Detect which cell encompasses the target text, then output its (X, Y) center coordinate. 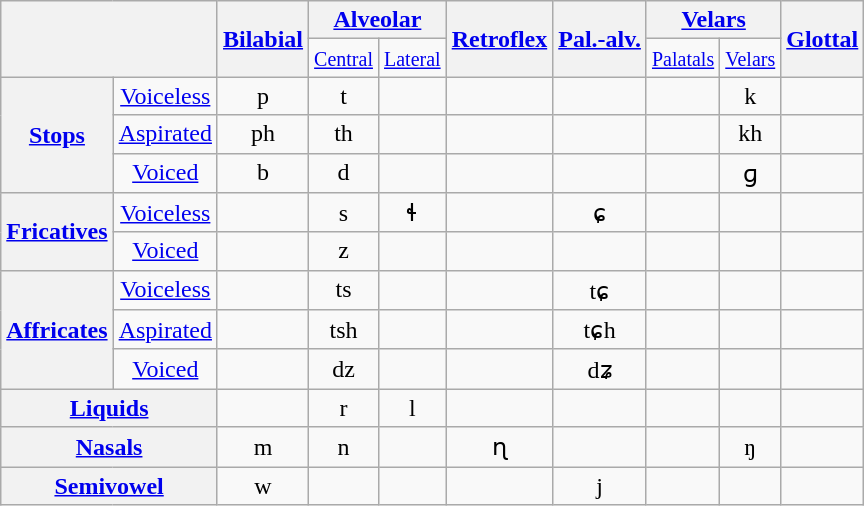
ŋ (750, 447)
z (344, 251)
Liquids (110, 408)
Palatals (682, 58)
Fricatives (57, 232)
Alveolar (378, 20)
tɕh (600, 330)
dʑ (600, 369)
l (412, 408)
n (344, 447)
ɕ (600, 213)
b (262, 173)
Lateral (412, 58)
Semivowel (110, 485)
tsh (344, 330)
tɕ (600, 290)
p (262, 96)
th (344, 134)
Nasals (110, 447)
s (344, 213)
dz (344, 369)
Pal.-alv. (600, 39)
Stops (57, 135)
kh (750, 134)
Affricates (57, 330)
k (750, 96)
Bilabial (262, 39)
Retroflex (500, 39)
ph (262, 134)
Glottal (822, 39)
j (600, 485)
Central (344, 58)
ts (344, 290)
t (344, 96)
m (262, 447)
r (344, 408)
ɡ (750, 173)
w (262, 485)
ɬ (412, 213)
ɳ (500, 447)
d (344, 173)
